Identify which cell holds the provided text, then report its [x, y] central coordinate. 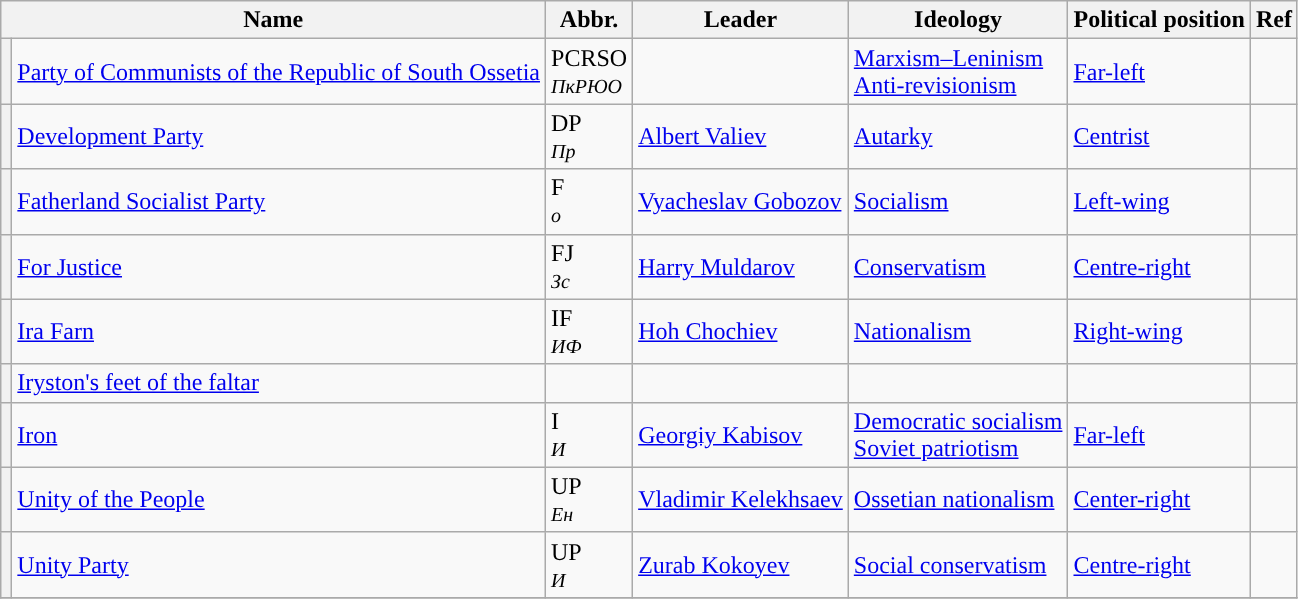
Albert Valiev [741, 136]
Abbr. [590, 20]
Name [274, 20]
Unity of the People [279, 500]
Nationalism [958, 332]
UP Ен [590, 500]
FJЗс [590, 266]
Party of Communists of the Republic of South Ossetia [279, 72]
Right-wing [1159, 332]
Centrist [1159, 136]
Zurab Kokoyev [741, 564]
Left-wing [1159, 202]
Harry Muldarov [741, 266]
Hoh Chochiev [741, 332]
Vyacheslav Gobozov [741, 202]
PCRSOПкРЮО [590, 72]
Ideology [958, 20]
Ira Farn [279, 332]
Social conservatism [958, 564]
Conservatism [958, 266]
UPИ [590, 564]
Unity Party [279, 564]
Socialism [958, 202]
Ossetian nationalism [958, 500]
Autarky [958, 136]
Marxism–LeninismAnti-revisionism [958, 72]
Leader [741, 20]
Development Party [279, 136]
Political position [1159, 20]
Center-right [1159, 500]
For Justice [279, 266]
Fatherland Socialist Party [279, 202]
Ref [1274, 20]
Iron [279, 434]
Georgiy Kabisov [741, 434]
IИ [590, 434]
Vladimir Kelekhsaev [741, 500]
Democratic socialismSoviet patriotism [958, 434]
IFИФ [590, 332]
DPПр [590, 136]
Fо [590, 202]
Iryston's feet of the faltar [279, 383]
